Locate the cell with the specified text and output its [x, y] center coordinate. 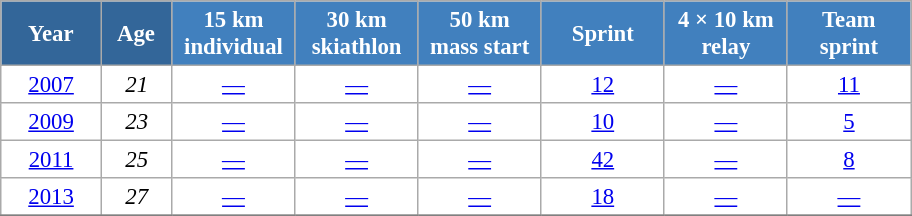
12 [602, 85]
15 km individual [234, 34]
42 [602, 160]
8 [848, 160]
2009 [52, 122]
Age [136, 34]
5 [848, 122]
21 [136, 85]
11 [848, 85]
30 km skiathlon [356, 34]
50 km mass start [480, 34]
2013 [52, 197]
2007 [52, 85]
Team sprint [848, 34]
2011 [52, 160]
4 × 10 km relay [726, 34]
27 [136, 197]
18 [602, 197]
Year [52, 34]
23 [136, 122]
25 [136, 160]
10 [602, 122]
Sprint [602, 34]
